Extract the (x, y) coordinate from the center of the cell holding the provided text.  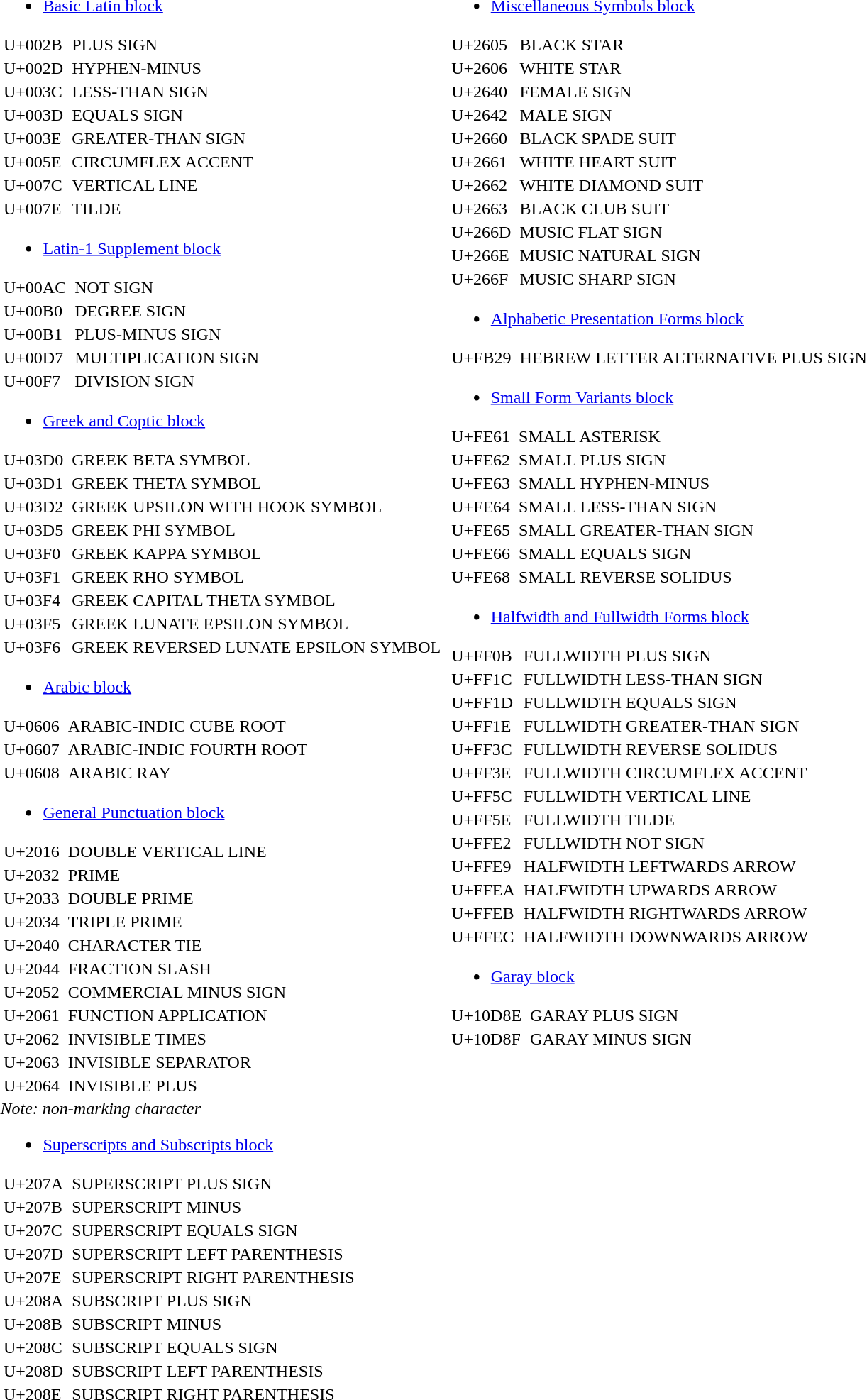
GARAY PLUS SIGN (612, 1015)
SUPERSCRIPT MINUS (213, 1207)
U+208D (34, 1372)
U+FE65 (481, 530)
GREEK RHO SYMBOL (257, 577)
WHITE STAR (612, 69)
U+03D2 (34, 507)
U+2660 (481, 138)
U+03F5 (34, 624)
LESS-THAN SIGN (162, 92)
U+2661 (481, 162)
SUPERSCRIPT LEFT PARENTHESIS (213, 1254)
U+2044 (32, 969)
U+FFEC (484, 937)
U+2640 (481, 92)
U+FF1D (484, 703)
FULLWIDTH GREATER-THAN SIGN (666, 726)
VERTICAL LINE (162, 185)
PLUS-MINUS SIGN (167, 334)
U+2642 (481, 116)
FULLWIDTH TILDE (666, 820)
U+2605 (481, 45)
U+2061 (32, 1015)
FULLWIDTH CIRCUMFLEX ACCENT (666, 773)
U+FE68 (481, 577)
MULTIPLICATION SIGN (167, 358)
U+03D5 (34, 530)
U+007C (34, 185)
FRACTION SLASH (177, 969)
PRIME (177, 875)
GREEK THETA SYMBOL (257, 483)
SMALL ASTERISK (636, 436)
GREEK KAPPA SYMBOL (257, 554)
U+266E (481, 256)
U+00D7 (35, 358)
BLACK CLUB SUIT (612, 209)
SMALL LESS-THAN SIGN (636, 507)
U+207E (34, 1278)
WHITE DIAMOND SUIT (612, 185)
MUSIC SHARP SIGN (612, 279)
SMALL HYPHEN-MINUS (636, 483)
U+207A (34, 1184)
PLUS SIGN (162, 45)
U+2016 (32, 852)
SMALL EQUALS SIGN (636, 554)
ARABIC-INDIC CUBE ROOT (187, 726)
HALFWIDTH DOWNWARDS ARROW (666, 937)
U+00B0 (35, 312)
DEGREE SIGN (167, 312)
U+207D (34, 1254)
U+FB29 (481, 358)
SUBSCRIPT PLUS SIGN (213, 1301)
FULLWIDTH NOT SIGN (666, 844)
U+207C (34, 1231)
SUPERSCRIPT EQUALS SIGN (213, 1231)
GREEK CAPITAL THETA SYMBOL (257, 601)
U+0607 (32, 750)
U+207B (34, 1207)
U+2663 (481, 209)
U+2606 (481, 69)
EQUALS SIGN (162, 116)
SUPERSCRIPT RIGHT PARENTHESIS (213, 1278)
ARABIC RAY (187, 773)
U+FFE2 (484, 844)
HYPHEN-MINUS (162, 69)
MUSIC NATURAL SIGN (612, 256)
BLACK STAR (612, 45)
SUBSCRIPT EQUALS SIGN (213, 1347)
U+10D8E (487, 1015)
U+FE61 (481, 436)
U+2034 (32, 922)
GREEK BETA SYMBOL (257, 461)
U+00F7 (35, 381)
WHITE HEART SUIT (612, 162)
SUBSCRIPT MINUS (213, 1325)
U+FE66 (481, 554)
COMMERCIAL MINUS SIGN (177, 993)
U+005E (34, 162)
GREATER-THAN SIGN (162, 138)
U+FF3C (484, 750)
TRIPLE PRIME (177, 922)
U+003D (34, 116)
U+10D8F (487, 1040)
SUPERSCRIPT PLUS SIGN (213, 1184)
DOUBLE PRIME (177, 899)
U+00AC (35, 287)
U+007E (34, 209)
U+266D (481, 232)
INVISIBLE TIMES (177, 1040)
SMALL REVERSE SOLIDUS (636, 577)
CHARACTER TIE (177, 946)
U+FFE9 (484, 866)
FULLWIDTH VERTICAL LINE (666, 797)
U+003C (34, 92)
U+208B (34, 1325)
U+03F0 (34, 554)
U+2052 (32, 993)
U+FF5C (484, 797)
U+FF1C (484, 679)
SMALL GREATER-THAN SIGN (636, 530)
U+2032 (32, 875)
HALFWIDTH UPWARDS ARROW (666, 891)
INVISIBLE SEPARATOR (177, 1062)
U+2033 (32, 899)
FULLWIDTH PLUS SIGN (666, 656)
U+FE63 (481, 483)
U+FF3E (484, 773)
U+2063 (32, 1062)
U+FF0B (484, 656)
GREEK UPSILON WITH HOOK SYMBOL (257, 507)
U+FE64 (481, 507)
GREEK REVERSED LUNATE EPSILON SYMBOL (257, 648)
DOUBLE VERTICAL LINE (177, 852)
CIRCUMFLEX ACCENT (162, 162)
U+0606 (32, 726)
U+FF1E (484, 726)
MUSIC FLAT SIGN (612, 232)
GREEK LUNATE EPSILON SYMBOL (257, 624)
U+03D0 (34, 461)
FULLWIDTH REVERSE SOLIDUS (666, 750)
HALFWIDTH LEFTWARDS ARROW (666, 866)
U+0608 (32, 773)
GARAY MINUS SIGN (612, 1040)
HALFWIDTH RIGHTWARDS ARROW (666, 913)
FEMALE SIGN (612, 92)
DIVISION SIGN (167, 381)
INVISIBLE PLUS (177, 1086)
U+03F4 (34, 601)
TILDE (162, 209)
U+FFEB (484, 913)
GREEK PHI SYMBOL (257, 530)
U+2062 (32, 1040)
U+00B1 (35, 334)
NOT SIGN (167, 287)
U+03D1 (34, 483)
SUBSCRIPT LEFT PARENTHESIS (213, 1372)
MALE SIGN (612, 116)
U+208A (34, 1301)
U+03F6 (34, 648)
U+002D (34, 69)
U+208C (34, 1347)
SMALL PLUS SIGN (636, 461)
FUNCTION APPLICATION (177, 1015)
U+2040 (32, 946)
U+003E (34, 138)
U+002B (34, 45)
U+FF5E (484, 820)
U+FFEA (484, 891)
U+2064 (32, 1086)
U+FE62 (481, 461)
U+266F (481, 279)
BLACK SPADE SUIT (612, 138)
ARABIC-INDIC FOURTH ROOT (187, 750)
U+03F1 (34, 577)
FULLWIDTH EQUALS SIGN (666, 703)
U+2662 (481, 185)
FULLWIDTH LESS-THAN SIGN (666, 679)
